Output the [x, y] coordinate of the center of the cell containing the given text.  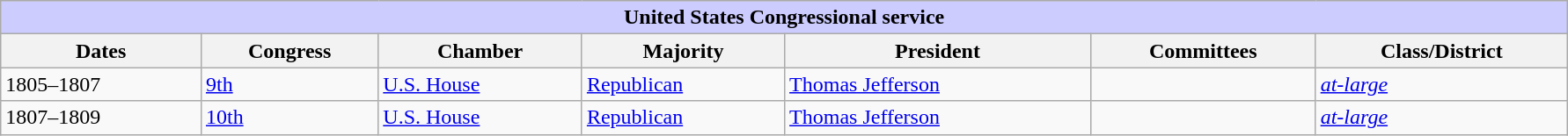
1807–1809 [101, 118]
Congress [289, 51]
9th [289, 84]
Majority [683, 51]
Chamber [480, 51]
President [938, 51]
Dates [101, 51]
1805–1807 [101, 84]
Committees [1203, 51]
10th [289, 118]
Class/District [1441, 51]
United States Congressional service [785, 18]
